Determine the (X, Y) coordinate at the center of the cell enclosing the given text.  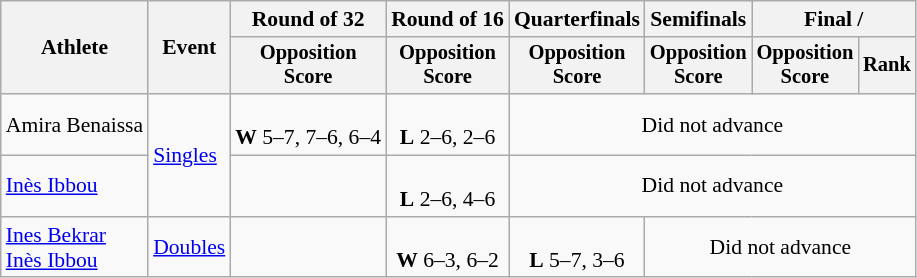
Singles (189, 155)
Amira Benaissa (74, 124)
L 2–6, 2–6 (448, 124)
Semifinals (698, 19)
Final / (834, 19)
Event (189, 48)
L 2–6, 4–6 (448, 186)
Quarterfinals (577, 19)
W 5–7, 7–6, 6–4 (308, 124)
Doubles (189, 248)
Athlete (74, 48)
Rank (887, 66)
Round of 16 (448, 19)
Ines BekrarInès Ibbou (74, 248)
W 6–3, 6–2 (448, 248)
L 5–7, 3–6 (577, 248)
Round of 32 (308, 19)
Inès Ibbou (74, 186)
